Scan for the cell matching the given text and deliver its (X, Y) coordinate at center. 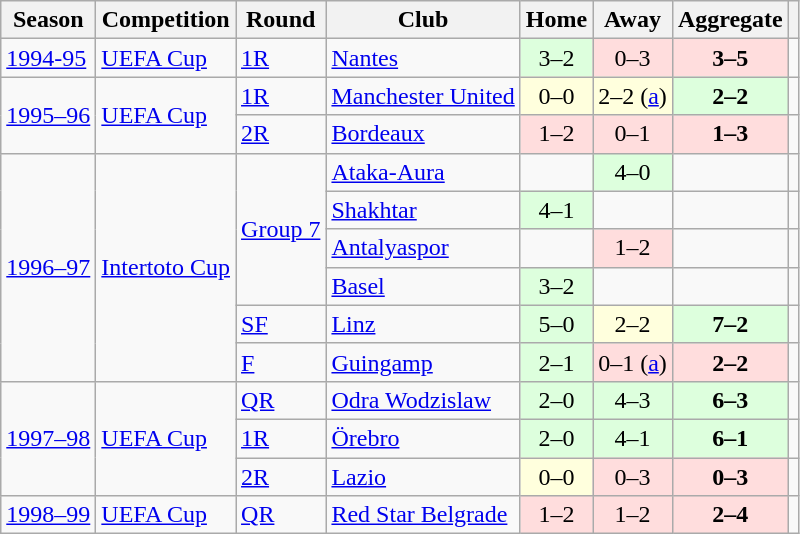
Ataka-Aura (423, 172)
1994-95 (48, 58)
6–1 (730, 438)
1–3 (730, 134)
5–0 (556, 324)
4–3 (633, 400)
7–2 (730, 324)
Shakhtar (423, 210)
2–1 (556, 362)
Lazio (423, 477)
Antalyaspor (423, 248)
Intertoto Cup (166, 267)
SF (281, 324)
1998–99 (48, 515)
1995–96 (48, 115)
Group 7 (281, 229)
4–0 (633, 172)
1996–97 (48, 267)
Manchester United (423, 96)
Round (281, 20)
1997–98 (48, 438)
2–2 (a) (633, 96)
Basel (423, 286)
Bordeaux (423, 134)
Home (556, 20)
Competition (166, 20)
Away (633, 20)
Aggregate (730, 20)
Odra Wodzislaw (423, 400)
Red Star Belgrade (423, 515)
F (281, 362)
3–5 (730, 58)
0–1 (633, 134)
6–3 (730, 400)
2–4 (730, 515)
Nantes (423, 58)
Season (48, 20)
Linz (423, 324)
Örebro (423, 438)
Guingamp (423, 362)
0–1 (a) (633, 362)
Club (423, 20)
